Extract the (x, y) coordinate from the center of the cell holding the provided text.  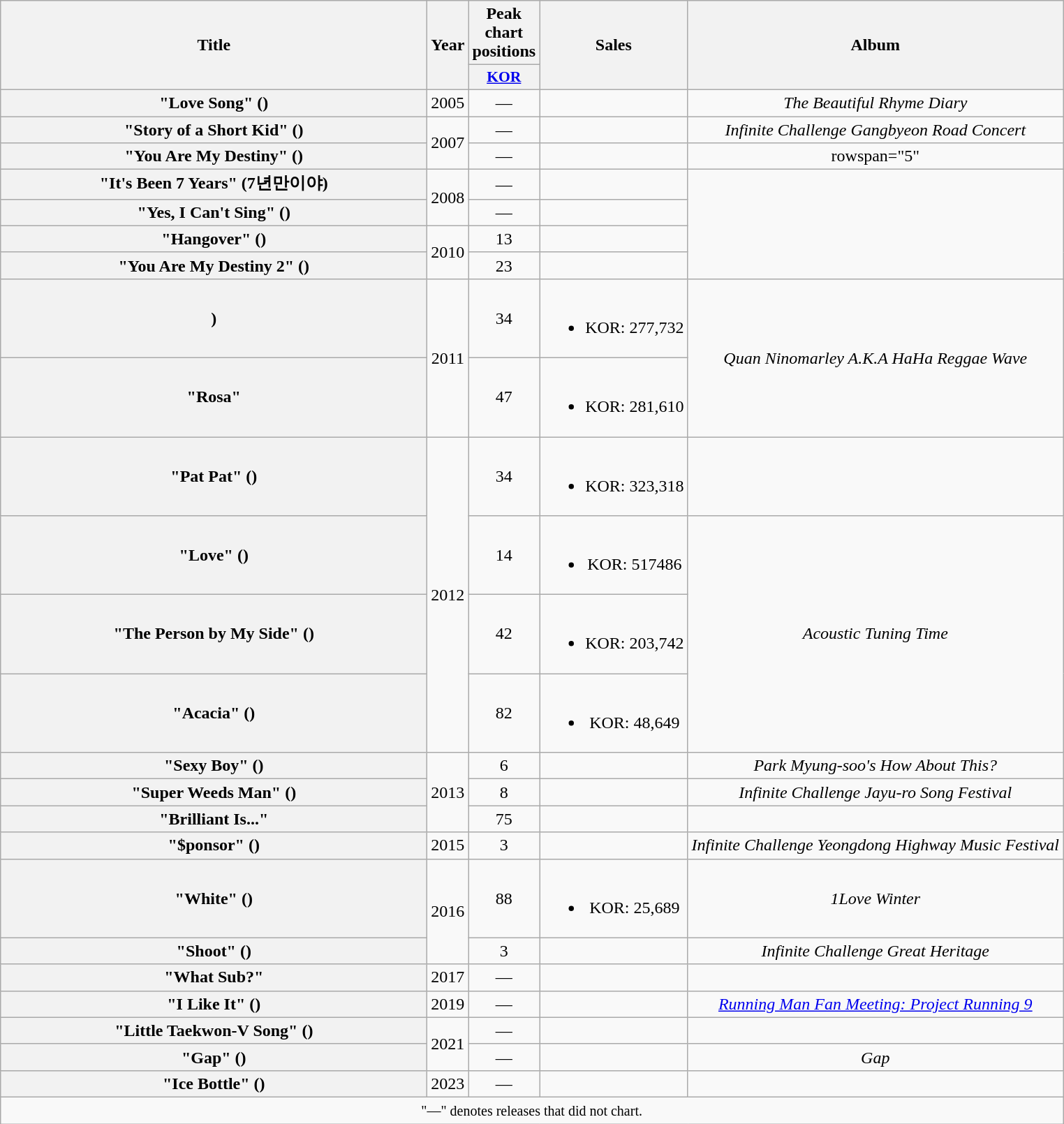
Infinite Challenge Great Heritage (875, 951)
82 (504, 713)
KOR: 48,649 (614, 713)
"Shoot" () (214, 951)
Running Man Fan Meeting: Project Running 9 (875, 1004)
47 (504, 397)
2016 (448, 912)
75 (504, 819)
KOR (504, 77)
8 (504, 792)
"You Are My Destiny 2" () (214, 265)
2011 (448, 357)
2013 (448, 792)
"Acacia" () (214, 713)
2005 (448, 103)
"Pat Pat" () (214, 476)
KOR: 517486 (614, 556)
2021 (448, 1044)
KOR: 25,689 (614, 898)
2008 (448, 198)
Infinite Challenge Jayu-ro Song Festival (875, 792)
2023 (448, 1084)
2010 (448, 252)
KOR: 277,732 (614, 318)
Sales (614, 45)
2012 (448, 595)
KOR: 281,610 (614, 397)
Peak chart positions (504, 33)
"Rosa" (214, 397)
"Brilliant Is..." (214, 819)
Album (875, 45)
Infinite Challenge Yeongdong Highway Music Festival (875, 845)
88 (504, 898)
KOR: 203,742 (614, 634)
"It's Been 7 Years" (7년만이야) (214, 184)
42 (504, 634)
"White" () (214, 898)
Year (448, 45)
"Ice Bottle" () (214, 1084)
"Gap" () (214, 1057)
"Little Taekwon-V Song" () (214, 1030)
"What Sub?" (214, 977)
"Sexy Boy" () (214, 766)
"$ponsor" () (214, 845)
23 (504, 265)
The Beautiful Rhyme Diary (875, 103)
KOR: 323,318 (614, 476)
Infinite Challenge Gangbyeon Road Concert (875, 129)
2019 (448, 1004)
"Love Song" () (214, 103)
rowspan="5" (875, 156)
"Hangover" () (214, 239)
Acoustic Tuning Time (875, 634)
13 (504, 239)
2015 (448, 845)
"Love" () (214, 556)
Park Myung-soo's How About This? (875, 766)
"Yes, I Can't Sing" () (214, 212)
Quan Ninomarley A.K.A HaHa Reggae Wave (875, 357)
"Story of a Short Kid" () (214, 129)
"—" denotes releases that did not chart. (532, 1110)
"I Like It" () (214, 1004)
Gap (875, 1057)
6 (504, 766)
1Love Winter (875, 898)
"The Person by My Side" () (214, 634)
14 (504, 556)
"Super Weeds Man" () (214, 792)
2017 (448, 977)
"You Are My Destiny" () (214, 156)
2007 (448, 142)
Title (214, 45)
) (214, 318)
